Find where the given text appears and provide that cell's center as [X, Y] coordinate. 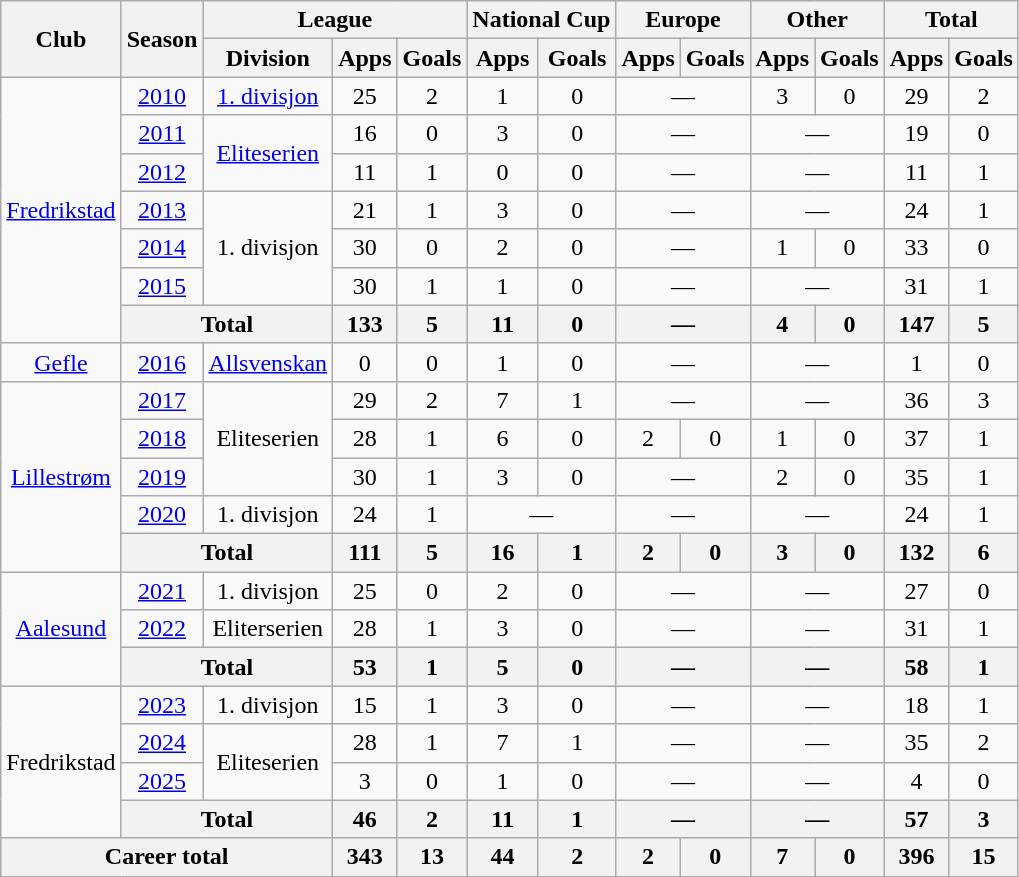
343 [365, 857]
Aalesund [61, 629]
58 [916, 667]
2013 [162, 210]
2023 [162, 705]
53 [365, 667]
2015 [162, 286]
133 [365, 324]
2011 [162, 134]
2014 [162, 248]
396 [916, 857]
2017 [162, 400]
33 [916, 248]
36 [916, 400]
2020 [162, 515]
2021 [162, 591]
Club [61, 39]
2019 [162, 477]
Eliterserien [268, 629]
Lillestrøm [61, 476]
2025 [162, 781]
111 [365, 553]
2024 [162, 743]
2010 [162, 96]
Europe [683, 20]
2022 [162, 629]
2016 [162, 362]
National Cup [542, 20]
Other [817, 20]
19 [916, 134]
2012 [162, 172]
Division [268, 58]
147 [916, 324]
13 [432, 857]
132 [916, 553]
57 [916, 819]
Career total [167, 857]
18 [916, 705]
Gefle [61, 362]
League [335, 20]
21 [365, 210]
2018 [162, 438]
37 [916, 438]
Season [162, 39]
Allsvenskan [268, 362]
44 [503, 857]
27 [916, 591]
46 [365, 819]
